Locate the cell with the specified text and output its (X, Y) center coordinate. 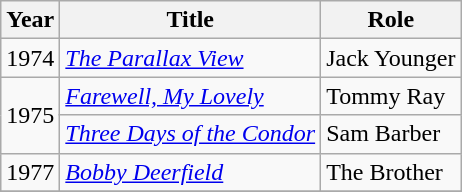
Role (391, 20)
The Brother (391, 172)
1975 (30, 115)
Farewell, My Lovely (190, 96)
Title (190, 20)
1977 (30, 172)
1974 (30, 58)
Tommy Ray (391, 96)
Sam Barber (391, 134)
The Parallax View (190, 58)
Three Days of the Condor (190, 134)
Jack Younger (391, 58)
Bobby Deerfield (190, 172)
Year (30, 20)
